Return [X, Y] of the center of cell containing provided text 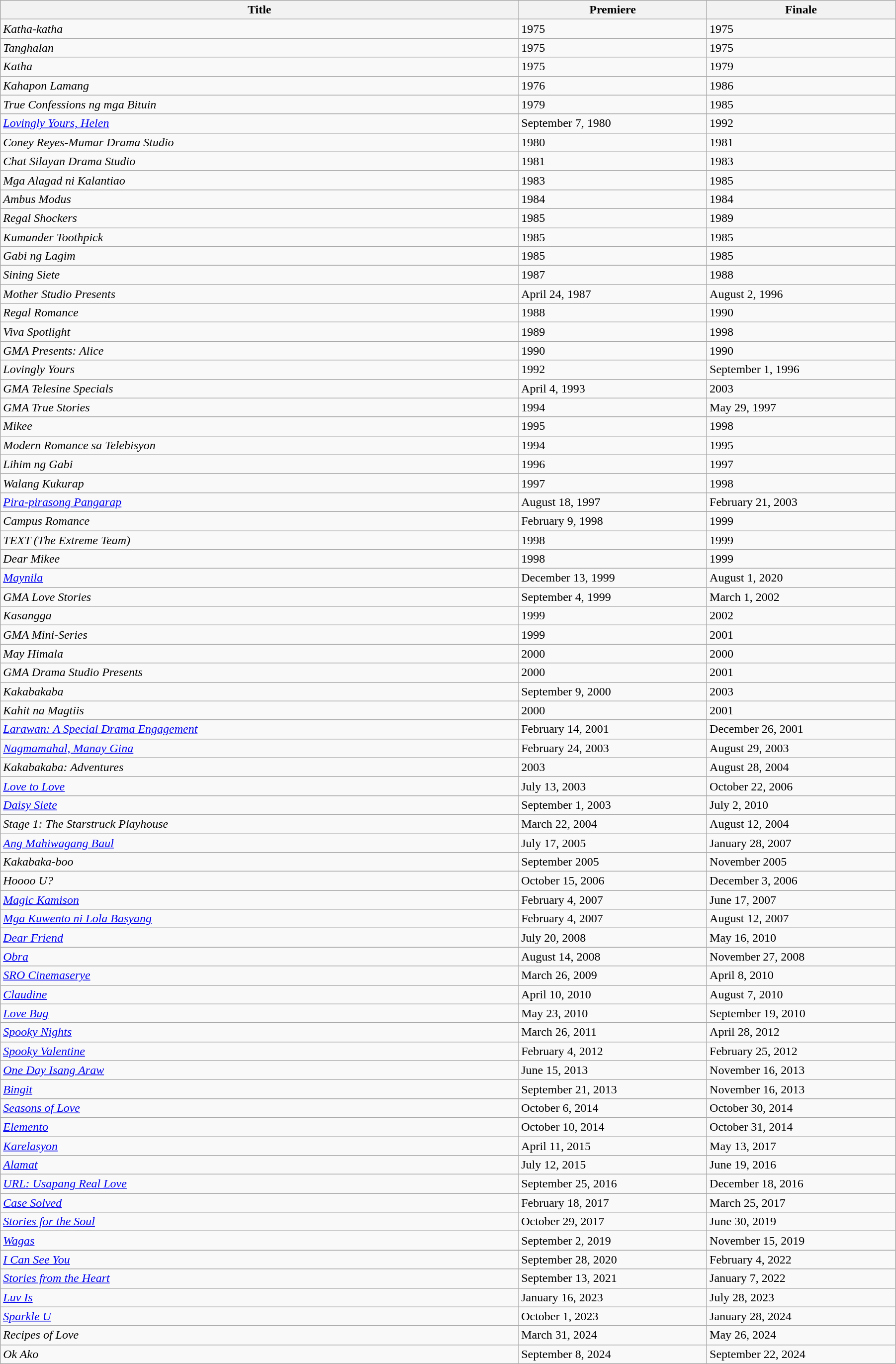
Kakabakaba [260, 691]
Kasangga [260, 616]
Kahapon Lamang [260, 86]
May 13, 2017 [802, 1146]
December 13, 1999 [613, 578]
Title [260, 10]
April 4, 1993 [613, 389]
Elemento [260, 1127]
Love Bug [260, 1013]
Alamat [260, 1165]
August 12, 2004 [802, 824]
Luv Is [260, 1297]
October 6, 2014 [613, 1108]
SRO Cinemaserye [260, 975]
February 4, 2022 [802, 1260]
Mga Alagad ni Kalantiao [260, 180]
October 15, 2006 [613, 881]
Ang Mahiwagang Baul [260, 843]
Obra [260, 957]
Recipes of Love [260, 1335]
GMA Love Stories [260, 597]
September 1, 1996 [802, 370]
August 28, 2004 [802, 767]
Campus Romance [260, 521]
March 22, 2004 [613, 824]
March 1, 2002 [802, 597]
May 29, 1997 [802, 407]
1986 [802, 86]
Regal Shockers [260, 218]
August 14, 2008 [613, 957]
September 9, 2000 [613, 691]
March 26, 2009 [613, 975]
July 28, 2023 [802, 1297]
GMA Telesine Specials [260, 389]
May 26, 2024 [802, 1335]
April 28, 2012 [802, 1032]
December 26, 2001 [802, 729]
September 1, 2003 [613, 805]
Coney Reyes-Mumar Drama Studio [260, 142]
Stage 1: The Starstruck Playhouse [260, 824]
TEXT (The Extreme Team) [260, 540]
Hoooo U? [260, 881]
Ok Ako [260, 1354]
Ambus Modus [260, 199]
September 13, 2021 [613, 1278]
Spooky Valentine [260, 1051]
June 19, 2016 [802, 1165]
Regal Romance [260, 313]
August 1, 2020 [802, 578]
Sparkle U [260, 1316]
August 29, 2003 [802, 748]
September 22, 2024 [802, 1354]
Katha [260, 67]
Premiere [613, 10]
February 14, 2001 [613, 729]
1976 [613, 86]
Katha-katha [260, 29]
2002 [802, 616]
November 2005 [802, 862]
February 25, 2012 [802, 1051]
Case Solved [260, 1203]
Lihim ng Gabi [260, 464]
December 3, 2006 [802, 881]
Karelasyon [260, 1146]
June 15, 2013 [613, 1070]
October 30, 2014 [802, 1108]
Larawan: A Special Drama Engagement [260, 729]
Mikee [260, 426]
September 8, 2024 [613, 1354]
Mga Kuwento ni Lola Basyang [260, 919]
One Day Isang Araw [260, 1070]
May 16, 2010 [802, 938]
October 22, 2006 [802, 786]
January 28, 2024 [802, 1316]
True Confessions ng mga Bituin [260, 104]
February 21, 2003 [802, 502]
May 23, 2010 [613, 1013]
Nagmamahal, Manay Gina [260, 748]
Bingit [260, 1089]
Kakabakaba: Adventures [260, 767]
1980 [613, 142]
1996 [613, 464]
September 25, 2016 [613, 1184]
May Himala [260, 654]
December 18, 2016 [802, 1184]
September 7, 1980 [613, 123]
1987 [613, 275]
September 28, 2020 [613, 1260]
February 4, 2012 [613, 1051]
Mother Studio Presents [260, 294]
January 7, 2022 [802, 1278]
July 13, 2003 [613, 786]
Claudine [260, 994]
Walang Kukurap [260, 483]
August 2, 1996 [802, 294]
September 4, 1999 [613, 597]
July 2, 2010 [802, 805]
January 28, 2007 [802, 843]
September 19, 2010 [802, 1013]
September 2005 [613, 862]
February 18, 2017 [613, 1203]
August 12, 2007 [802, 919]
July 17, 2005 [613, 843]
March 31, 2024 [613, 1335]
Lovingly Yours, Helen [260, 123]
Kahit na Magtiis [260, 710]
October 29, 2017 [613, 1222]
September 2, 2019 [613, 1241]
July 20, 2008 [613, 938]
Pira-pirasong Pangarap [260, 502]
Kakabaka-boo [260, 862]
Maynila [260, 578]
Gabi ng Lagim [260, 256]
Finale [802, 10]
April 24, 1987 [613, 294]
April 11, 2015 [613, 1146]
January 16, 2023 [613, 1297]
September 21, 2013 [613, 1089]
Dear Friend [260, 938]
February 24, 2003 [613, 748]
Dear Mikee [260, 559]
GMA True Stories [260, 407]
Kumander Toothpick [260, 237]
GMA Drama Studio Presents [260, 673]
March 25, 2017 [802, 1203]
Tanghalan [260, 48]
Chat Silayan Drama Studio [260, 161]
October 31, 2014 [802, 1127]
Love to Love [260, 786]
November 27, 2008 [802, 957]
Stories from the Heart [260, 1278]
Sining Siete [260, 275]
URL: Usapang Real Love [260, 1184]
I Can See You [260, 1260]
GMA Mini-Series [260, 635]
March 26, 2011 [613, 1032]
Modern Romance sa Telebisyon [260, 445]
July 12, 2015 [613, 1165]
February 9, 1998 [613, 521]
August 7, 2010 [802, 994]
Wagas [260, 1241]
November 15, 2019 [802, 1241]
GMA Presents: Alice [260, 351]
Stories for the Soul [260, 1222]
June 30, 2019 [802, 1222]
Seasons of Love [260, 1108]
Spooky Nights [260, 1032]
August 18, 1997 [613, 502]
Viva Spotlight [260, 332]
October 1, 2023 [613, 1316]
Lovingly Yours [260, 370]
June 17, 2007 [802, 900]
Daisy Siete [260, 805]
April 10, 2010 [613, 994]
Magic Kamison [260, 900]
April 8, 2010 [802, 975]
October 10, 2014 [613, 1127]
